Identify which cell holds the provided text, then report its [X, Y] central coordinate. 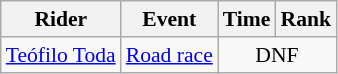
Rider [61, 19]
Teófilo Toda [61, 55]
Event [170, 19]
DNF [277, 55]
Rank [306, 19]
Road race [170, 55]
Time [247, 19]
